Locate the cell with the specified text and output its (X, Y) center coordinate. 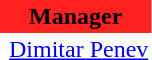
Manager (76, 16)
